Provide the (x, y) coordinate of the cell's center where the given text is located.  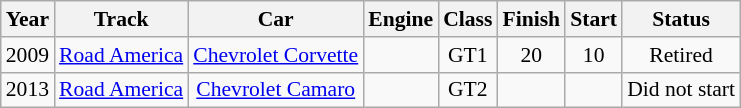
Chevrolet Camaro (276, 90)
20 (531, 55)
2009 (28, 55)
Finish (531, 19)
Class (468, 19)
2013 (28, 90)
10 (594, 55)
Start (594, 19)
GT1 (468, 55)
Retired (681, 55)
Engine (400, 19)
Track (121, 19)
Status (681, 19)
Car (276, 19)
Did not start (681, 90)
Year (28, 19)
Chevrolet Corvette (276, 55)
GT2 (468, 90)
